Output the (x, y) coordinate of the center of the cell containing the given text.  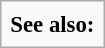
See also: (52, 24)
